Locate the cell with the specified text and output its (x, y) center coordinate. 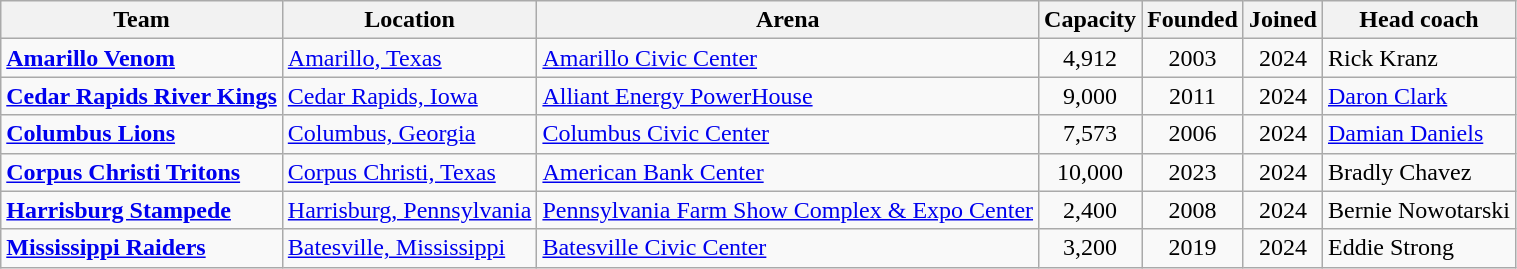
Cedar Rapids River Kings (142, 96)
Mississippi Raiders (142, 248)
Damian Daniels (1418, 134)
2019 (1193, 248)
Pennsylvania Farm Show Complex & Expo Center (788, 210)
Batesville, Mississippi (410, 248)
2,400 (1090, 210)
Capacity (1090, 20)
Amarillo, Texas (410, 58)
Joined (1282, 20)
Harrisburg Stampede (142, 210)
9,000 (1090, 96)
4,912 (1090, 58)
Columbus Lions (142, 134)
Founded (1193, 20)
Columbus Civic Center (788, 134)
Daron Clark (1418, 96)
2003 (1193, 58)
Cedar Rapids, Iowa (410, 96)
Harrisburg, Pennsylvania (410, 210)
American Bank Center (788, 172)
2011 (1193, 96)
7,573 (1090, 134)
Batesville Civic Center (788, 248)
Corpus Christi, Texas (410, 172)
Rick Kranz (1418, 58)
Amarillo Venom (142, 58)
Columbus, Georgia (410, 134)
Bradly Chavez (1418, 172)
Eddie Strong (1418, 248)
Amarillo Civic Center (788, 58)
2006 (1193, 134)
Bernie Nowotarski (1418, 210)
Team (142, 20)
Corpus Christi Tritons (142, 172)
2023 (1193, 172)
Arena (788, 20)
Head coach (1418, 20)
Alliant Energy PowerHouse (788, 96)
2008 (1193, 210)
3,200 (1090, 248)
10,000 (1090, 172)
Location (410, 20)
